Find where the given text appears and provide that cell's center as (x, y) coordinate. 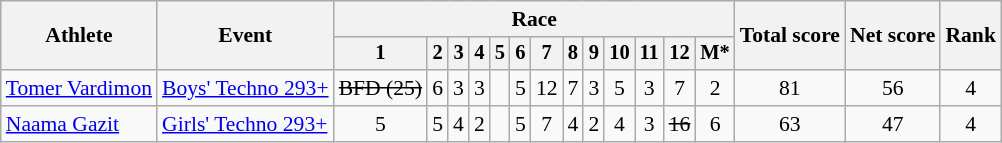
M* (714, 54)
8 (574, 54)
16 (680, 124)
1 (380, 54)
BFD (25) (380, 88)
Rank (970, 36)
Race (534, 19)
56 (892, 88)
81 (790, 88)
Net score (892, 36)
Tomer Vardimon (79, 88)
63 (790, 124)
Athlete (79, 36)
Event (246, 36)
11 (650, 54)
47 (892, 124)
Girls' Techno 293+ (246, 124)
Boys' Techno 293+ (246, 88)
Total score (790, 36)
Naama Gazit (79, 124)
10 (619, 54)
9 (594, 54)
